Scan for the cell matching the given text and deliver its [X, Y] coordinate at center. 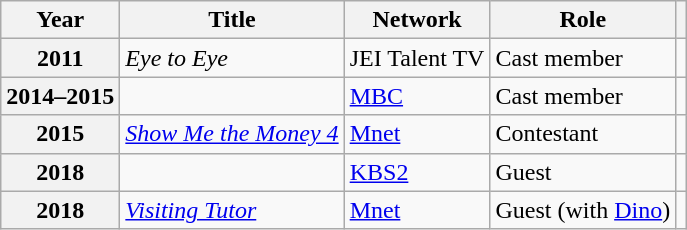
Network [417, 20]
KBS2 [417, 172]
Visiting Tutor [232, 210]
Year [60, 20]
2015 [60, 134]
Role [583, 20]
MBC [417, 96]
Eye to Eye [232, 58]
JEI Talent TV [417, 58]
Show Me the Money 4 [232, 134]
2014–2015 [60, 96]
2011 [60, 58]
Contestant [583, 134]
Guest [583, 172]
Guest (with Dino) [583, 210]
Title [232, 20]
